Provide the [x, y] coordinate of the cell's center where the given text is located.  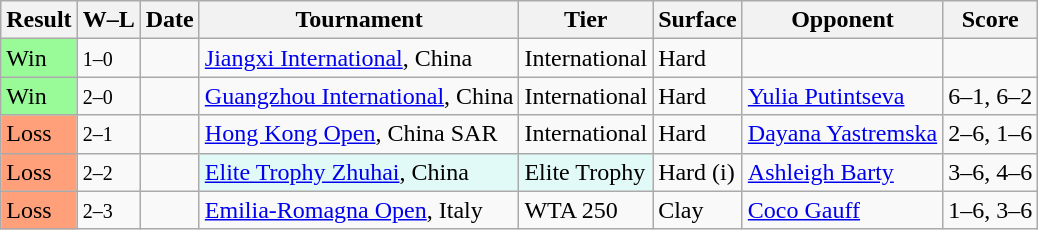
Coco Gauff [842, 210]
Ashleigh Barty [842, 172]
3–6, 4–6 [990, 172]
Emilia-Romagna Open, Italy [359, 210]
W–L [108, 20]
Jiangxi International, China [359, 58]
Guangzhou International, China [359, 96]
Dayana Yastremska [842, 134]
2–3 [108, 210]
Surface [698, 20]
6–1, 6–2 [990, 96]
Clay [698, 210]
Hard (i) [698, 172]
Tier [586, 20]
2–6, 1–6 [990, 134]
2–1 [108, 134]
WTA 250 [586, 210]
Tournament [359, 20]
2–2 [108, 172]
Date [170, 20]
Yulia Putintseva [842, 96]
Hong Kong Open, China SAR [359, 134]
Result [39, 20]
1–6, 3–6 [990, 210]
1–0 [108, 58]
Opponent [842, 20]
2–0 [108, 96]
Elite Trophy Zhuhai, China [359, 172]
Score [990, 20]
Elite Trophy [586, 172]
